Locate the cell with the specified text and output its [x, y] center coordinate. 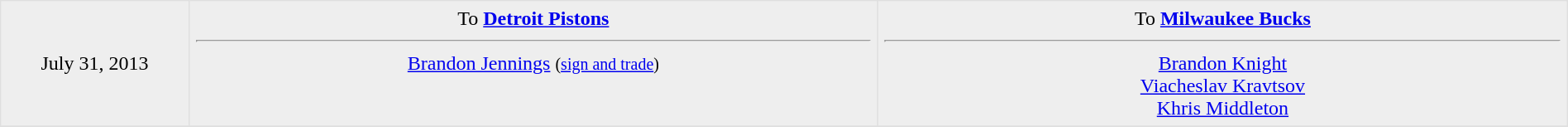
To Detroit PistonsBrandon Jennings (sign and trade) [533, 64]
July 31, 2013 [94, 64]
To Milwaukee BucksBrandon KnightViacheslav KravtsovKhris Middleton [1223, 64]
